For the text-containing cell, return its midpoint in (X, Y) coordinate format. 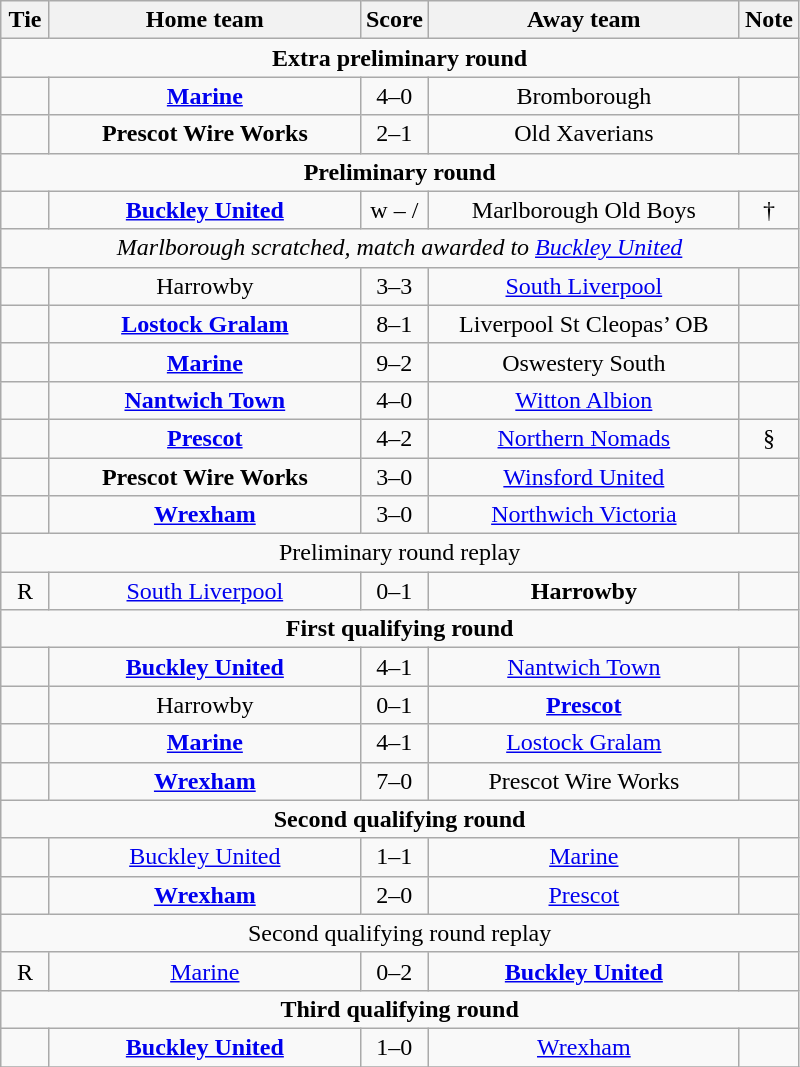
Marlborough scratched, match awarded to Buckley United (400, 248)
† (768, 210)
Extra preliminary round (400, 58)
8–1 (394, 324)
1–1 (394, 857)
Bromborough (584, 96)
Oswestery South (584, 362)
Preliminary round replay (400, 553)
Home team (204, 20)
Second qualifying round (400, 819)
Liverpool St Cleopas’ OB (584, 324)
2–0 (394, 895)
Score (394, 20)
Note (768, 20)
Away team (584, 20)
Tie (26, 20)
2–1 (394, 134)
Witton Albion (584, 400)
Old Xaverians (584, 134)
Winsford United (584, 477)
Northern Nomads (584, 438)
Second qualifying round replay (400, 933)
w – / (394, 210)
Preliminary round (400, 172)
Marlborough Old Boys (584, 210)
9–2 (394, 362)
Third qualifying round (400, 1009)
4–2 (394, 438)
3–3 (394, 286)
§ (768, 438)
First qualifying round (400, 629)
0–2 (394, 971)
1–0 (394, 1047)
Northwich Victoria (584, 515)
7–0 (394, 781)
